Return (x, y) of the center of cell containing provided text 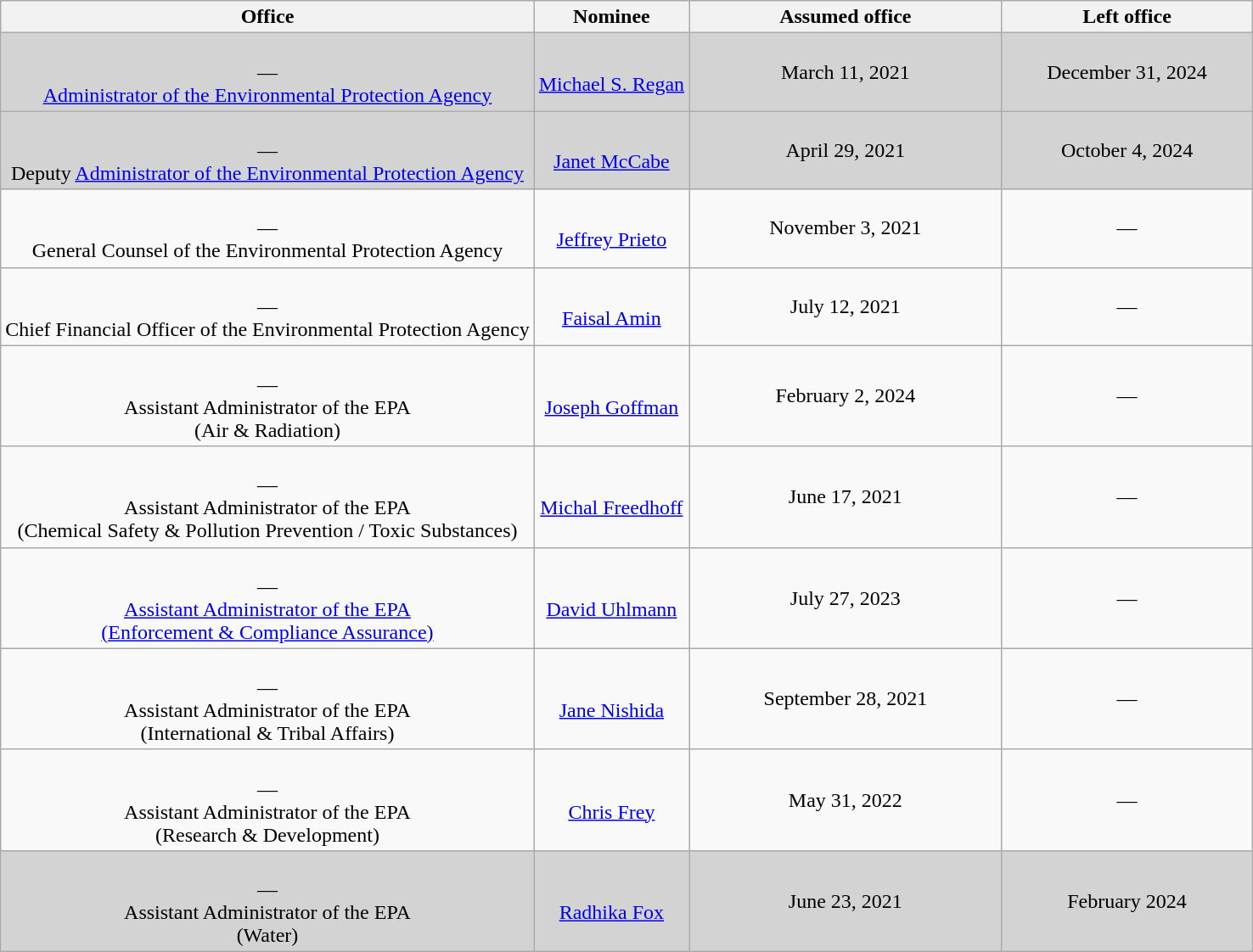
—Administrator of the Environmental Protection Agency (267, 72)
—Assistant Administrator of the EPA(Air & Radiation) (267, 395)
May 31, 2022 (846, 799)
Jane Nishida (611, 699)
February 2024 (1127, 901)
—General Counsel of the Environmental Protection Agency (267, 228)
September 28, 2021 (846, 699)
—Assistant Administrator of the EPA(Chemical Safety & Pollution Prevention / Toxic Substances) (267, 497)
—Assistant Administrator of the EPA(Research & Development) (267, 799)
Chris Frey (611, 799)
February 2, 2024 (846, 395)
April 29, 2021 (846, 150)
July 27, 2023 (846, 597)
Office (267, 17)
October 4, 2024 (1127, 150)
Radhika Fox (611, 901)
—Assistant Administrator of the EPA(Water) (267, 901)
Janet McCabe (611, 150)
Nominee (611, 17)
—Assistant Administrator of the EPA(Enforcement & Compliance Assurance) (267, 597)
—Assistant Administrator of the EPA(International & Tribal Affairs) (267, 699)
July 12, 2021 (846, 306)
Assumed office (846, 17)
Michal Freedhoff (611, 497)
June 17, 2021 (846, 497)
Faisal Amin (611, 306)
—Chief Financial Officer of the Environmental Protection Agency (267, 306)
March 11, 2021 (846, 72)
November 3, 2021 (846, 228)
Jeffrey Prieto (611, 228)
—Deputy Administrator of the Environmental Protection Agency (267, 150)
June 23, 2021 (846, 901)
December 31, 2024 (1127, 72)
Michael S. Regan (611, 72)
Left office (1127, 17)
Joseph Goffman (611, 395)
David Uhlmann (611, 597)
